From the cell containing the given text, extract its center point as [x, y] coordinate. 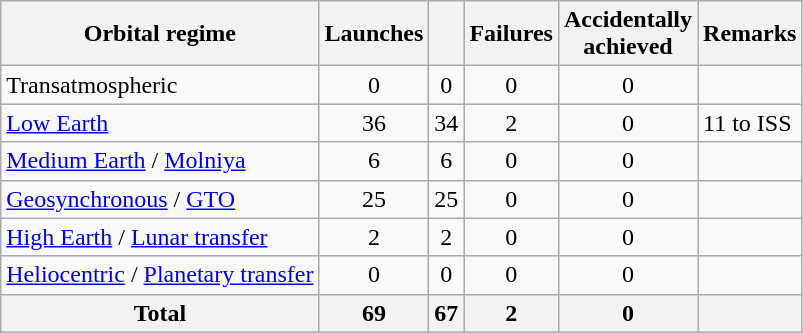
Launches [374, 34]
Accidentallyachieved [628, 34]
Orbital regime [160, 34]
67 [446, 313]
36 [374, 123]
69 [374, 313]
Total [160, 313]
High Earth / Lunar transfer [160, 237]
Geosynchronous / GTO [160, 199]
Transatmospheric [160, 85]
Remarks [750, 34]
Failures [512, 34]
34 [446, 123]
Medium Earth / Molniya [160, 161]
Heliocentric / Planetary transfer [160, 275]
Low Earth [160, 123]
11 to ISS [750, 123]
